Search for the cell housing the specified text and yield its (X, Y) center coordinate. 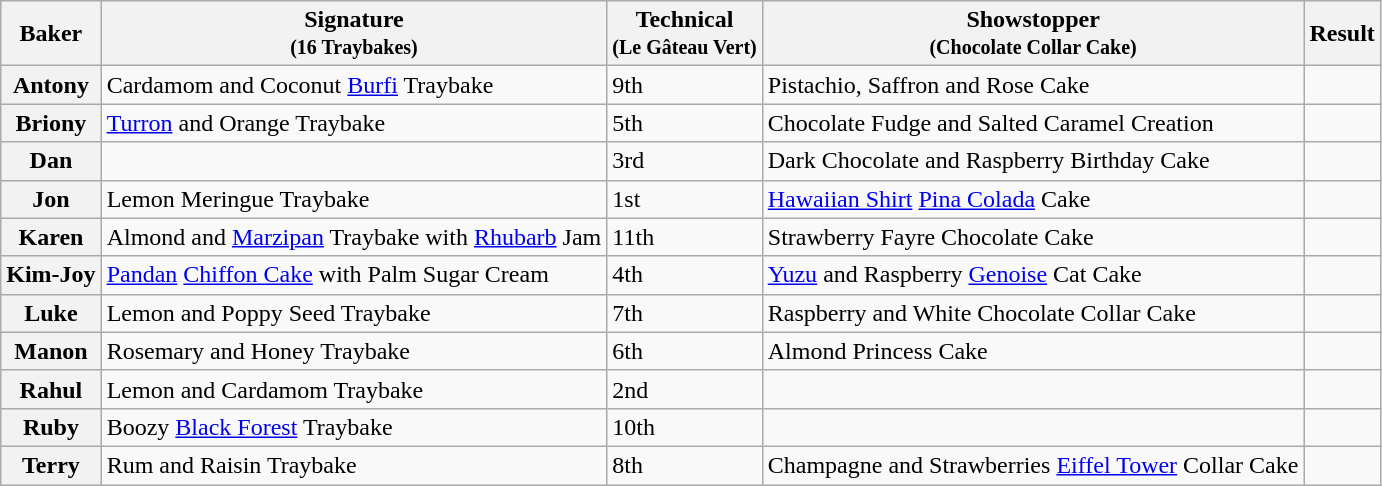
Dan (51, 161)
Yuzu and Raspberry Genoise Cat Cake (1033, 275)
9th (684, 85)
Pandan Chiffon Cake with Palm Sugar Cream (354, 275)
Chocolate Fudge and Salted Caramel Creation (1033, 123)
Result (1342, 34)
Strawberry Fayre Chocolate Cake (1033, 237)
Showstopper(Chocolate Collar Cake) (1033, 34)
3rd (684, 161)
10th (684, 427)
Briony (51, 123)
Karen (51, 237)
Rum and Raisin Traybake (354, 465)
5th (684, 123)
Ruby (51, 427)
Pistachio, Saffron and Rose Cake (1033, 85)
Hawaiian Shirt Pina Colada Cake (1033, 199)
Manon (51, 351)
Almond and Marzipan Traybake with Rhubarb Jam (354, 237)
6th (684, 351)
Almond Princess Cake (1033, 351)
Luke (51, 313)
Rosemary and Honey Traybake (354, 351)
7th (684, 313)
Baker (51, 34)
8th (684, 465)
Cardamom and Coconut Burfi Traybake (354, 85)
Technical(Le Gâteau Vert) (684, 34)
Turron and Orange Traybake (354, 123)
Boozy Black Forest Traybake (354, 427)
Lemon and Cardamom Traybake (354, 389)
Raspberry and White Chocolate Collar Cake (1033, 313)
Lemon Meringue Traybake (354, 199)
Rahul (51, 389)
Champagne and Strawberries Eiffel Tower Collar Cake (1033, 465)
Terry (51, 465)
11th (684, 237)
Signature(16 Traybakes) (354, 34)
Kim-Joy (51, 275)
Lemon and Poppy Seed Traybake (354, 313)
Antony (51, 85)
4th (684, 275)
2nd (684, 389)
Dark Chocolate and Raspberry Birthday Cake (1033, 161)
Jon (51, 199)
1st (684, 199)
